Pinpoint the cell where the given text exists, returning its [X, Y] midpoint coordinate. 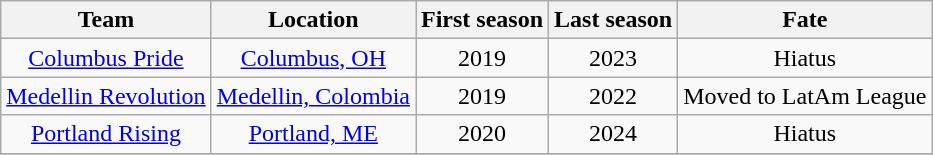
Location [313, 20]
2022 [614, 96]
Columbus Pride [106, 58]
Fate [805, 20]
2024 [614, 134]
Medellin Revolution [106, 96]
Moved to LatAm League [805, 96]
Team [106, 20]
First season [482, 20]
Columbus, OH [313, 58]
2020 [482, 134]
Last season [614, 20]
Portland Rising [106, 134]
2023 [614, 58]
Portland, ME [313, 134]
Medellin, Colombia [313, 96]
